Scan for the cell matching the given text and deliver its [X, Y] coordinate at center. 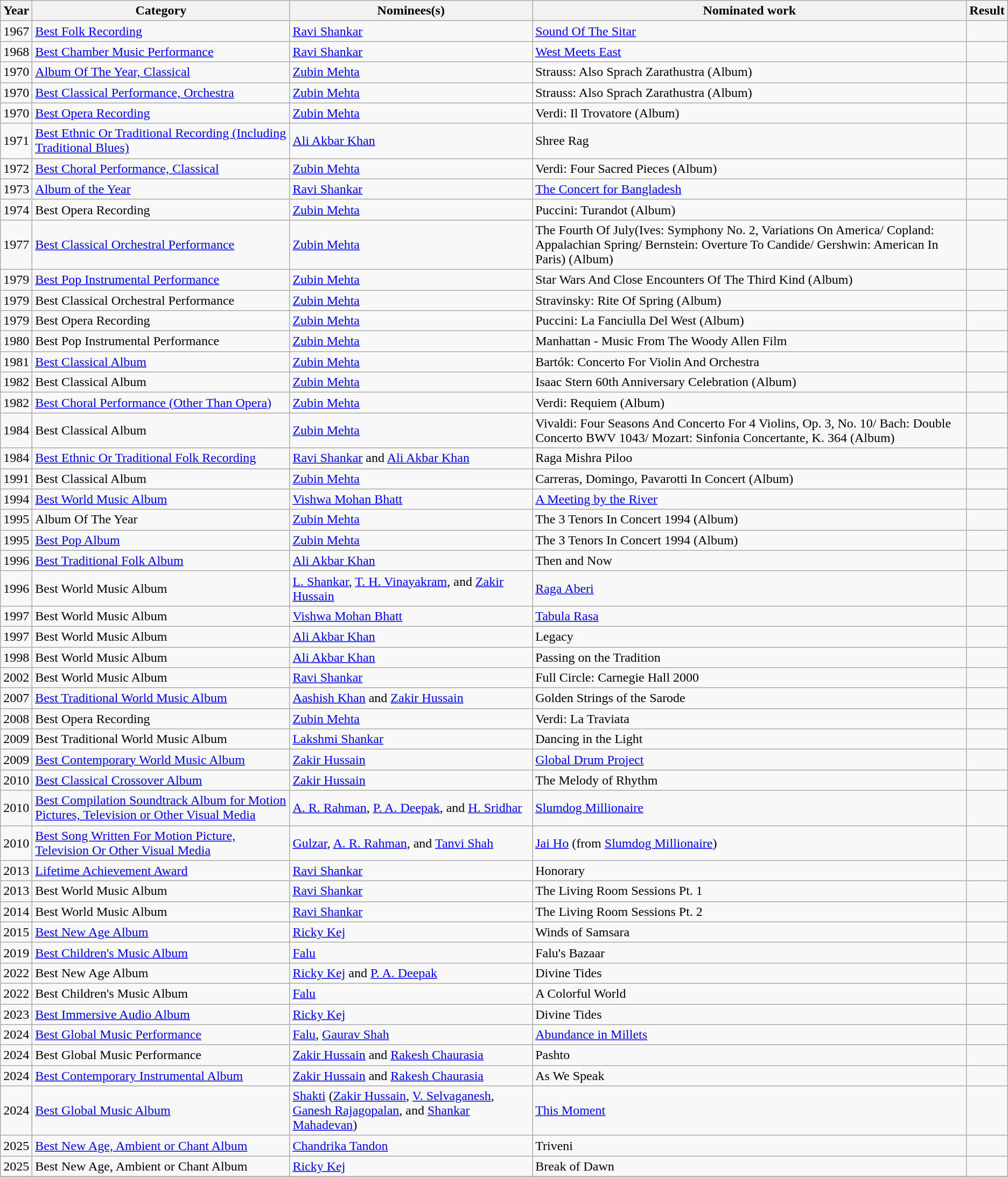
Winds of Samsara [750, 932]
Chandrika Tandon [411, 1146]
Abundance in Millets [750, 1035]
Best Global Music Album [161, 1111]
Pashto [750, 1055]
Raga Aberi [750, 588]
Verdi: La Traviata [750, 719]
1971 [16, 141]
Album Of The Year, Classical [161, 72]
Isaac Stern 60th Anniversary Celebration (Album) [750, 382]
Best Chamber Music Performance [161, 52]
Bartók: Concerto For Violin And Orchestra [750, 362]
Legacy [750, 636]
2023 [16, 1014]
1991 [16, 479]
As We Speak [750, 1076]
Best Song Written For Motion Picture, Television Or Other Visual Media [161, 843]
2015 [16, 932]
Carreras, Domingo, Pavarotti In Concert (Album) [750, 479]
2007 [16, 698]
Best Choral Performance (Other Than Opera) [161, 403]
West Meets East [750, 52]
The Living Room Sessions Pt. 1 [750, 891]
2019 [16, 952]
1968 [16, 52]
1998 [16, 657]
Category [161, 11]
Golden Strings of the Sarode [750, 698]
Best Classical Performance, Orchestra [161, 93]
Shakti (Zakir Hussain, V. Selvaganesh, Ganesh Rajagopalan, and Shankar Mahadevan) [411, 1111]
Best Folk Recording [161, 31]
Best Traditional Folk Album [161, 561]
Gulzar, A. R. Rahman, and Tanvi Shah [411, 843]
Vivaldi: Four Seasons And Concerto For 4 Violins, Op. 3, No. 10/ Bach: Double Concerto BWV 1043/ Mozart: Sinfonia Concertante, K. 364 (Album) [750, 431]
2008 [16, 719]
Then and Now [750, 561]
Verdi: Four Sacred Pieces (Album) [750, 169]
Best Classical Crossover Album [161, 780]
Tabula Rasa [750, 616]
1974 [16, 209]
Sound Of The Sitar [750, 31]
Puccini: La Fanciulla Del West (Album) [750, 321]
Best Immersive Audio Album [161, 1014]
Best Choral Performance, Classical [161, 169]
Raga Mishra Piloo [750, 458]
Nominees(s) [411, 11]
The Melody of Rhythm [750, 780]
A Meeting by the River [750, 499]
Falu, Gaurav Shah [411, 1035]
Result [987, 11]
Global Drum Project [750, 760]
Shree Rag [750, 141]
1977 [16, 244]
Verdi: Requiem (Album) [750, 403]
Puccini: Turandot (Album) [750, 209]
Aashish Khan and Zakir Hussain [411, 698]
1967 [16, 31]
Best Ethnic Or Traditional Recording (Including Traditional Blues) [161, 141]
Star Wars And Close Encounters Of The Third Kind (Album) [750, 279]
Best Contemporary World Music Album [161, 760]
1994 [16, 499]
L. Shankar, T. H. Vinayakram, and Zakir Hussain [411, 588]
1981 [16, 362]
1980 [16, 341]
Jai Ho (from Slumdog Millionaire) [750, 843]
2002 [16, 678]
The Concert for Bangladesh [750, 189]
Album Of The Year [161, 520]
Stravinsky: Rite Of Spring (Album) [750, 300]
Nominated work [750, 11]
1972 [16, 169]
Manhattan - Music From The Woody Allen Film [750, 341]
Best Compilation Soundtrack Album for Motion Pictures, Television or Other Visual Media [161, 808]
A. R. Rahman, P. A. Deepak, and H. Sridhar [411, 808]
2014 [16, 912]
The Living Room Sessions Pt. 2 [750, 912]
Lakshmi Shankar [411, 739]
1973 [16, 189]
Passing on the Tradition [750, 657]
Album of the Year [161, 189]
Ravi Shankar and Ali Akbar Khan [411, 458]
Full Circle: Carnegie Hall 2000 [750, 678]
Dancing in the Light [750, 739]
Ricky Kej and P. A. Deepak [411, 973]
Break of Dawn [750, 1166]
Best Ethnic Or Traditional Folk Recording [161, 458]
Lifetime Achievement Award [161, 871]
This Moment [750, 1111]
Best Contemporary Instrumental Album [161, 1076]
Falu's Bazaar [750, 952]
A Colorful World [750, 993]
Verdi: Il Trovatore (Album) [750, 113]
Honorary [750, 871]
Best Pop Album [161, 540]
Triveni [750, 1146]
Year [16, 11]
Slumdog Millionaire [750, 808]
